Determine the (X, Y) coordinate at the center of the cell enclosing the given text.  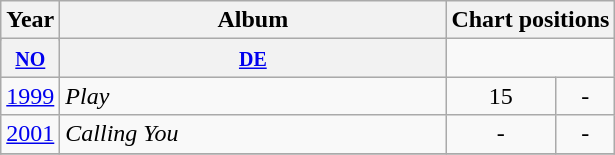
NO (30, 58)
Chart positions (530, 20)
2001 (30, 134)
15 (501, 96)
DE (253, 58)
Calling You (253, 134)
Play (253, 96)
Year (30, 20)
Album (253, 20)
1999 (30, 96)
